Identify which cell holds the provided text, then report its [x, y] central coordinate. 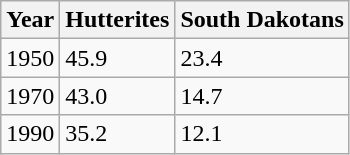
23.4 [262, 58]
12.1 [262, 134]
Hutterites [118, 20]
35.2 [118, 134]
14.7 [262, 96]
South Dakotans [262, 20]
43.0 [118, 96]
45.9 [118, 58]
1950 [30, 58]
1990 [30, 134]
Year [30, 20]
1970 [30, 96]
